Locate the cell with the specified text and output its [X, Y] center coordinate. 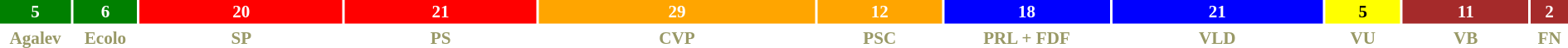
29 [677, 12]
12 [879, 12]
6 [105, 12]
20 [241, 12]
11 [1465, 12]
2 [1550, 12]
18 [1027, 12]
